Output the (X, Y) coordinate of the center of the cell containing the given text.  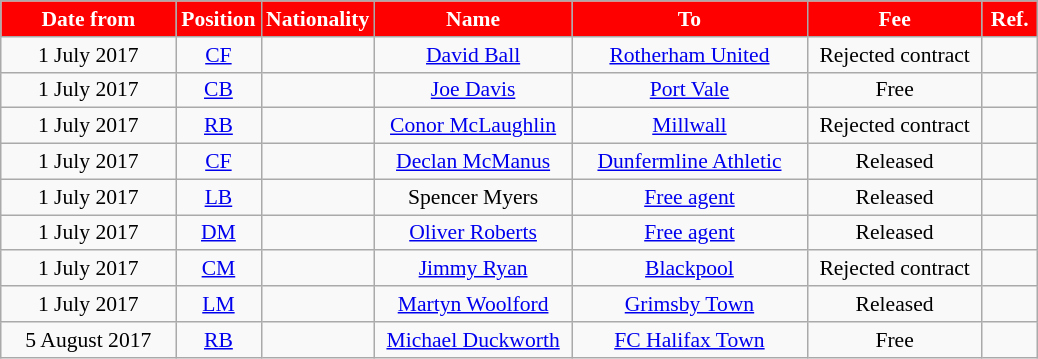
CB (218, 90)
LM (218, 304)
Dunfermline Athletic (690, 162)
LB (218, 197)
Nationality (318, 19)
Blackpool (690, 269)
5 August 2017 (88, 340)
Declan McManus (473, 162)
Date from (88, 19)
Martyn Woolford (473, 304)
Name (473, 19)
Conor McLaughlin (473, 126)
Rotherham United (690, 55)
Fee (894, 19)
Millwall (690, 126)
Ref. (1010, 19)
CM (218, 269)
Position (218, 19)
Port Vale (690, 90)
David Ball (473, 55)
Joe Davis (473, 90)
Grimsby Town (690, 304)
Spencer Myers (473, 197)
Oliver Roberts (473, 233)
FC Halifax Town (690, 340)
Jimmy Ryan (473, 269)
To (690, 19)
Michael Duckworth (473, 340)
DM (218, 233)
